Scan for the cell matching the given text and deliver its [X, Y] coordinate at center. 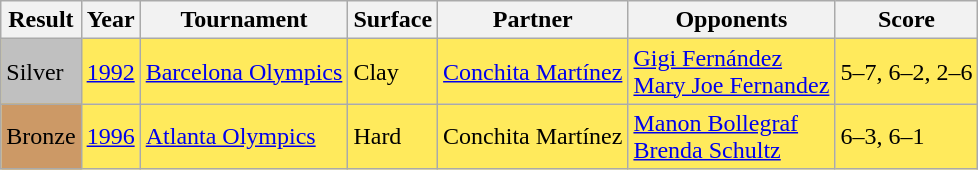
Partner [533, 20]
Opponents [732, 20]
1996 [110, 136]
Score [906, 20]
Year [110, 20]
Tournament [244, 20]
Surface [393, 20]
Clay [393, 72]
6–3, 6–1 [906, 136]
1992 [110, 72]
Atlanta Olympics [244, 136]
Gigi Fernández Mary Joe Fernandez [732, 72]
5–7, 6–2, 2–6 [906, 72]
Result [41, 20]
Silver [41, 72]
Bronze [41, 136]
Hard [393, 136]
Barcelona Olympics [244, 72]
Manon Bollegraf Brenda Schultz [732, 136]
